Pinpoint the cell where the given text exists, returning its (x, y) midpoint coordinate. 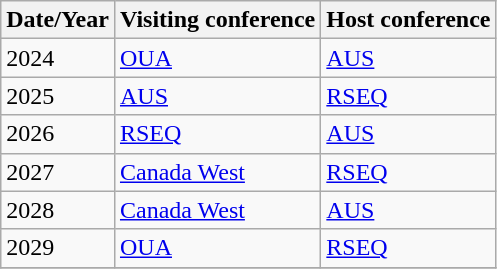
2029 (58, 248)
2028 (58, 210)
Date/Year (58, 20)
2024 (58, 58)
2026 (58, 134)
2025 (58, 96)
2027 (58, 172)
Visiting conference (217, 20)
Host conference (408, 20)
